Scan for the cell matching the given text and deliver its (X, Y) coordinate at center. 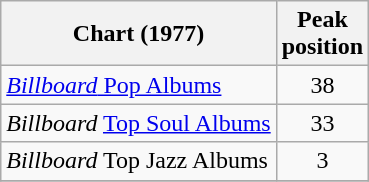
Chart (1977) (138, 34)
3 (322, 161)
Peakposition (322, 34)
Billboard Top Jazz Albums (138, 161)
Billboard Top Soul Albums (138, 123)
38 (322, 85)
33 (322, 123)
Billboard Pop Albums (138, 85)
